Return (X, Y) of the center of cell containing provided text 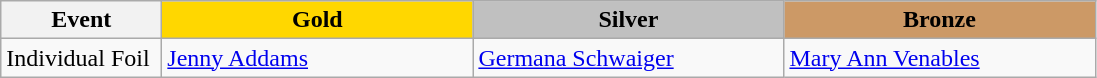
Jenny Addams (318, 58)
Silver (628, 20)
Mary Ann Venables (940, 58)
Gold (318, 20)
Individual Foil (82, 58)
Bronze (940, 20)
Event (82, 20)
Germana Schwaiger (628, 58)
